Search for the cell housing the specified text and yield its (X, Y) center coordinate. 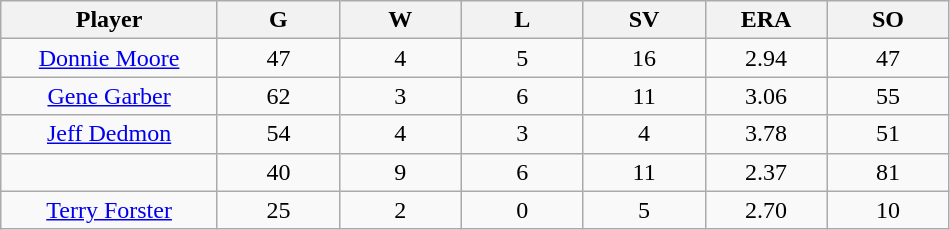
2.94 (766, 58)
SO (888, 20)
L (522, 20)
62 (278, 96)
3.78 (766, 134)
2.37 (766, 172)
Gene Garber (110, 96)
40 (278, 172)
2 (400, 210)
G (278, 20)
ERA (766, 20)
SV (644, 20)
Terry Forster (110, 210)
10 (888, 210)
0 (522, 210)
54 (278, 134)
25 (278, 210)
Jeff Dedmon (110, 134)
Player (110, 20)
W (400, 20)
3.06 (766, 96)
81 (888, 172)
Donnie Moore (110, 58)
9 (400, 172)
51 (888, 134)
2.70 (766, 210)
55 (888, 96)
16 (644, 58)
